Pinpoint the cell where the given text exists, returning its [X, Y] midpoint coordinate. 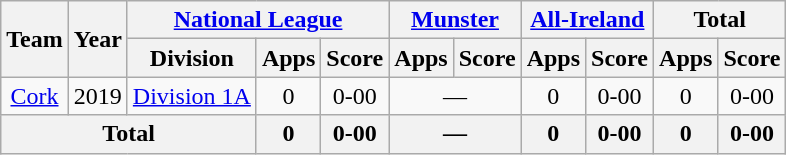
Year [98, 39]
Cork [35, 96]
Munster [455, 20]
2019 [98, 96]
Division 1A [192, 96]
Team [35, 39]
National League [258, 20]
Division [192, 58]
All-Ireland [587, 20]
